Scan for the cell matching the given text and deliver its (x, y) coordinate at center. 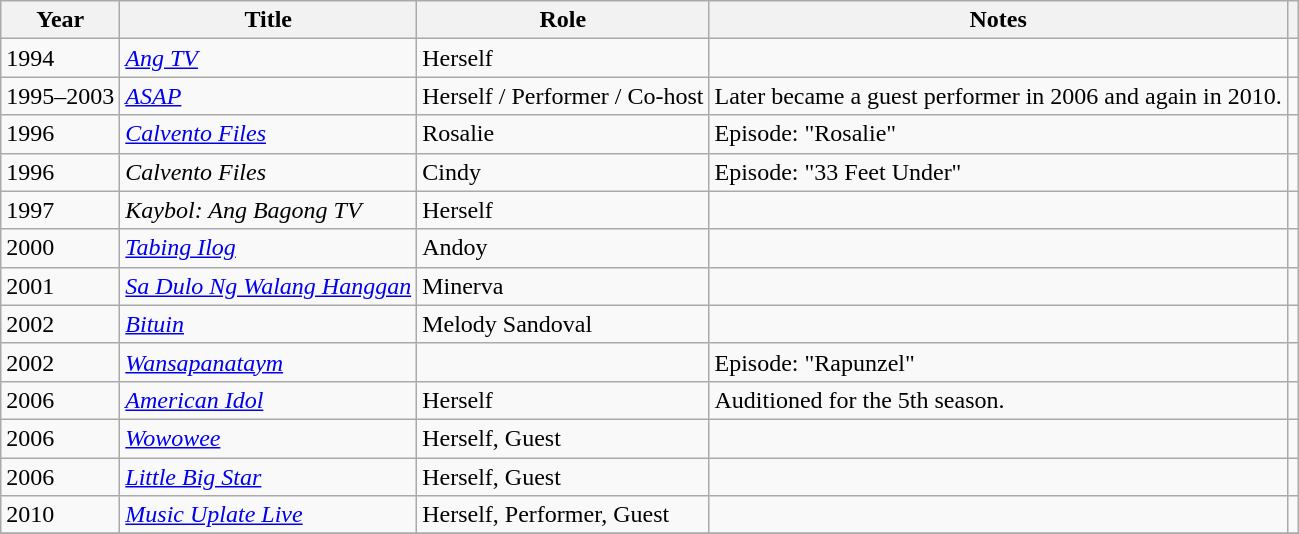
1995–2003 (60, 96)
Minerva (563, 286)
Role (563, 20)
Wansapanataym (268, 362)
American Idol (268, 400)
Herself, Performer, Guest (563, 515)
Episode: "Rapunzel" (998, 362)
2010 (60, 515)
Episode: "Rosalie" (998, 134)
Episode: "33 Feet Under" (998, 172)
1997 (60, 210)
Wowowee (268, 438)
Tabing Ilog (268, 248)
Sa Dulo Ng Walang Hanggan (268, 286)
Herself / Performer / Co-host (563, 96)
Little Big Star (268, 477)
2000 (60, 248)
Rosalie (563, 134)
Year (60, 20)
Auditioned for the 5th season. (998, 400)
Notes (998, 20)
2001 (60, 286)
Title (268, 20)
Ang TV (268, 58)
1994 (60, 58)
Bituin (268, 324)
Later became a guest performer in 2006 and again in 2010. (998, 96)
Music Uplate Live (268, 515)
ASAP (268, 96)
Kaybol: Ang Bagong TV (268, 210)
Melody Sandoval (563, 324)
Andoy (563, 248)
Cindy (563, 172)
